Identify which cell holds the provided text, then report its (x, y) central coordinate. 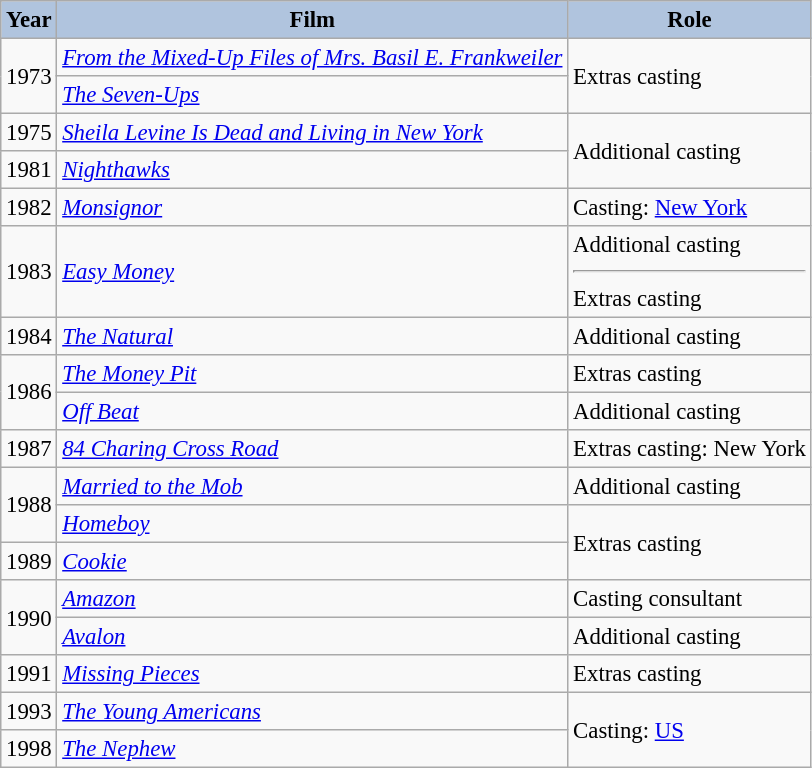
1987 (29, 449)
Role (690, 20)
1990 (29, 618)
The Seven-Ups (312, 95)
Extras casting: New York (690, 449)
Casting consultant (690, 599)
The Natural (312, 336)
Avalon (312, 637)
Additional castingExtras casting (690, 271)
1993 (29, 712)
Monsignor (312, 208)
Film (312, 20)
1975 (29, 133)
The Young Americans (312, 712)
Homeboy (312, 524)
84 Charing Cross Road (312, 449)
1989 (29, 561)
Year (29, 20)
Missing Pieces (312, 674)
1981 (29, 170)
Amazon (312, 599)
From the Mixed-Up Files of Mrs. Basil E. Frankweiler (312, 58)
Casting: US (690, 730)
1984 (29, 336)
Nighthawks (312, 170)
1988 (29, 504)
1991 (29, 674)
1973 (29, 76)
Easy Money (312, 271)
Married to the Mob (312, 486)
1982 (29, 208)
1998 (29, 749)
1983 (29, 271)
The Nephew (312, 749)
Sheila Levine Is Dead and Living in New York (312, 133)
The Money Pit (312, 373)
Off Beat (312, 411)
Casting: New York (690, 208)
1986 (29, 392)
Cookie (312, 561)
